From the cell containing the given text, extract its center point as [x, y] coordinate. 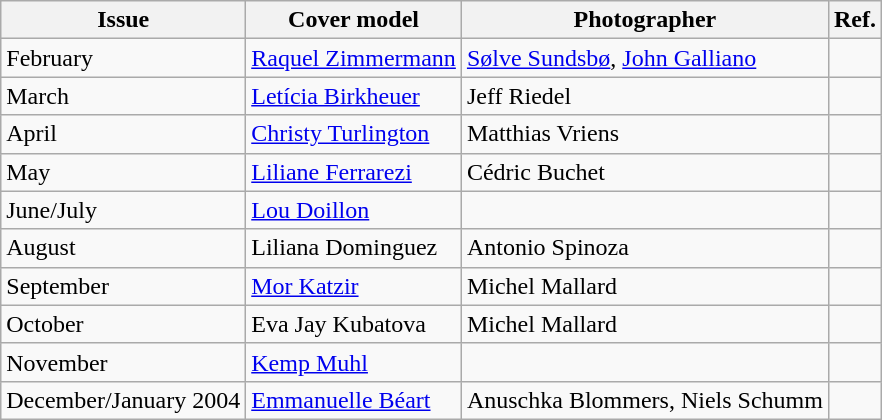
September [124, 286]
Matthias Vriens [644, 134]
June/July [124, 210]
Lou Doillon [354, 210]
November [124, 362]
Letícia Birkheuer [354, 96]
December/January 2004 [124, 400]
August [124, 248]
Anuschka Blommers, Niels Schumm [644, 400]
Liliane Ferrarezi [354, 172]
Mor Katzir [354, 286]
Photographer [644, 20]
Christy Turlington [354, 134]
Cover model [354, 20]
Raquel Zimmermann [354, 58]
Liliana Dominguez [354, 248]
Ref. [854, 20]
October [124, 324]
Antonio Spinoza [644, 248]
Issue [124, 20]
Emmanuelle Béart [354, 400]
Eva Jay Kubatova [354, 324]
March [124, 96]
Jeff Riedel [644, 96]
Kemp Muhl [354, 362]
Sølve Sundsbø, John Galliano [644, 58]
February [124, 58]
Cédric Buchet [644, 172]
April [124, 134]
May [124, 172]
